Return [x, y] of the center of cell containing provided text 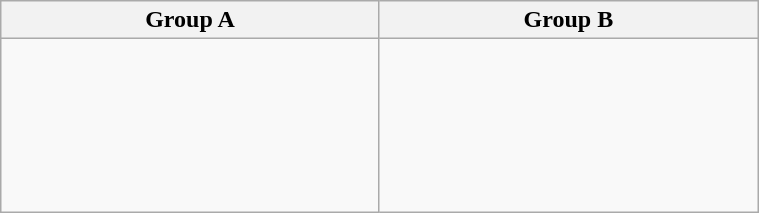
Group A [190, 20]
Group B [568, 20]
